Extract the (x, y) coordinate from the center of the cell holding the provided text.  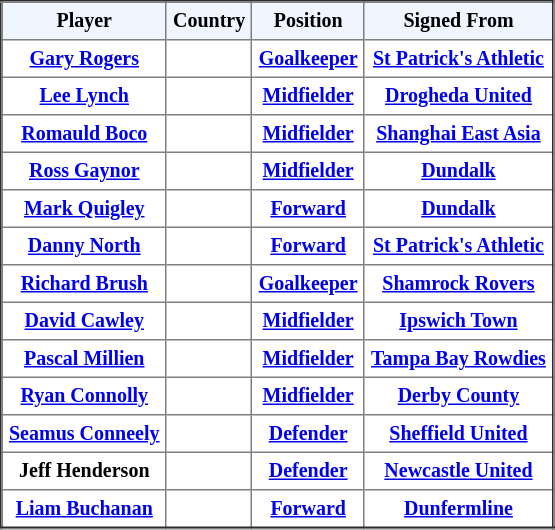
Shamrock Rovers (458, 284)
Player (84, 21)
Richard Brush (84, 284)
Shanghai East Asia (458, 134)
Dunfermline (458, 509)
Romauld Boco (84, 134)
Seamus Conneely (84, 434)
Lee Lynch (84, 96)
Ryan Connolly (84, 396)
Danny North (84, 246)
Mark Quigley (84, 209)
Signed From (458, 21)
Newcastle United (458, 471)
David Cawley (84, 321)
Tampa Bay Rowdies (458, 359)
Ross Gaynor (84, 171)
Ipswich Town (458, 321)
Gary Rogers (84, 59)
Jeff Henderson (84, 471)
Derby County (458, 396)
Drogheda United (458, 96)
Pascal Millien (84, 359)
Liam Buchanan (84, 509)
Sheffield United (458, 434)
Position (308, 21)
Country (209, 21)
